From the cell containing the given text, extract its center point as [X, Y] coordinate. 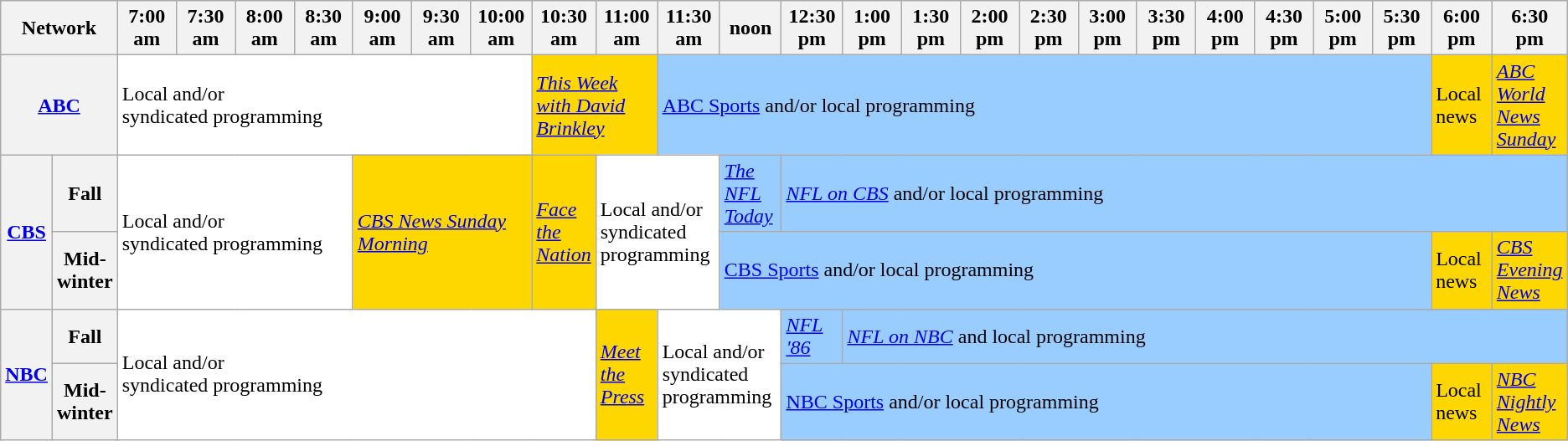
9:00 am [382, 28]
6:00 pm [1462, 28]
4:30 pm [1284, 28]
CBS Evening News [1529, 270]
11:00 am [627, 28]
7:00 am [147, 28]
5:30 pm [1401, 28]
2:00 pm [989, 28]
The NFL Today [750, 193]
ABC World News Sunday [1529, 105]
10:30 am [564, 28]
NFL on NBC and local programming [1204, 336]
1:00 pm [872, 28]
2:30 pm [1049, 28]
Network [59, 28]
11:30 am [689, 28]
3:00 pm [1107, 28]
CBS Sports and/or local programming [1075, 270]
ABC [59, 105]
8:00 am [265, 28]
noon [750, 28]
NBC Nightly News [1529, 402]
CBS News Sunday Morning [442, 232]
7:30 am [205, 28]
9:30 am [441, 28]
NBC Sports and/or local programming [1106, 402]
4:00 pm [1225, 28]
Face the Nation [564, 232]
8:30 am [323, 28]
6:30 pm [1529, 28]
CBS [27, 232]
12:30 pm [812, 28]
1:30 pm [931, 28]
NFL on CBS and/or local programming [1174, 193]
NFL '86 [812, 336]
3:30 pm [1166, 28]
ABC Sports and/or local programming [1044, 105]
NBC [27, 375]
5:00 pm [1343, 28]
Meet the Press [627, 375]
10:00 am [501, 28]
This Week with David Brinkley [595, 105]
